Extract the [x, y] coordinate from the center of the cell holding the provided text.  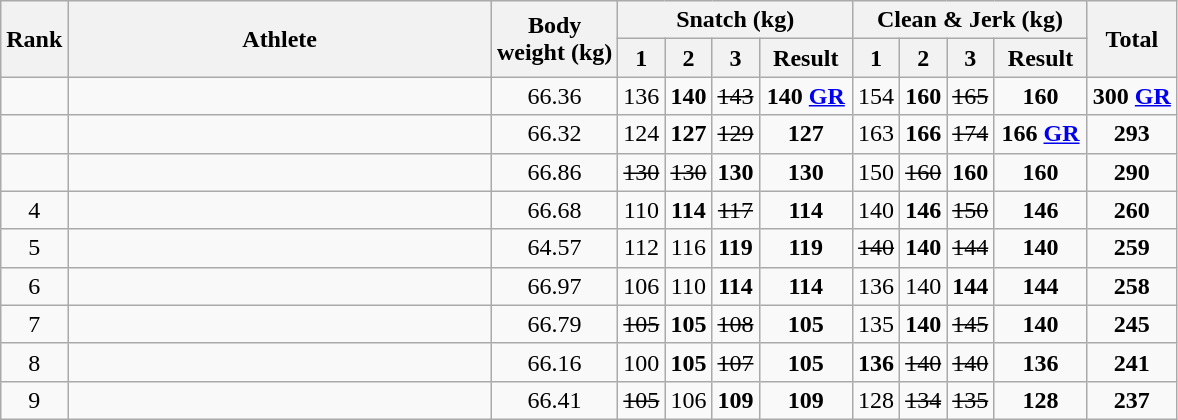
237 [1132, 400]
66.79 [554, 324]
143 [736, 96]
66.97 [554, 286]
166 GR [1041, 134]
241 [1132, 362]
117 [736, 210]
140 GR [806, 96]
116 [688, 248]
66.36 [554, 96]
145 [970, 324]
66.86 [554, 172]
4 [34, 210]
245 [1132, 324]
Clean & Jerk (kg) [970, 20]
154 [876, 96]
66.32 [554, 134]
100 [642, 362]
64.57 [554, 248]
107 [736, 362]
259 [1132, 248]
293 [1132, 134]
165 [970, 96]
112 [642, 248]
66.16 [554, 362]
300 GR [1132, 96]
163 [876, 134]
Rank [34, 39]
8 [34, 362]
174 [970, 134]
7 [34, 324]
66.41 [554, 400]
108 [736, 324]
66.68 [554, 210]
124 [642, 134]
290 [1132, 172]
134 [924, 400]
9 [34, 400]
Bodyweight (kg) [554, 39]
260 [1132, 210]
Total [1132, 39]
129 [736, 134]
Athlete [280, 39]
5 [34, 248]
Snatch (kg) [736, 20]
258 [1132, 286]
166 [924, 134]
6 [34, 286]
